Output the [x, y] coordinate of the center of the cell containing the given text.  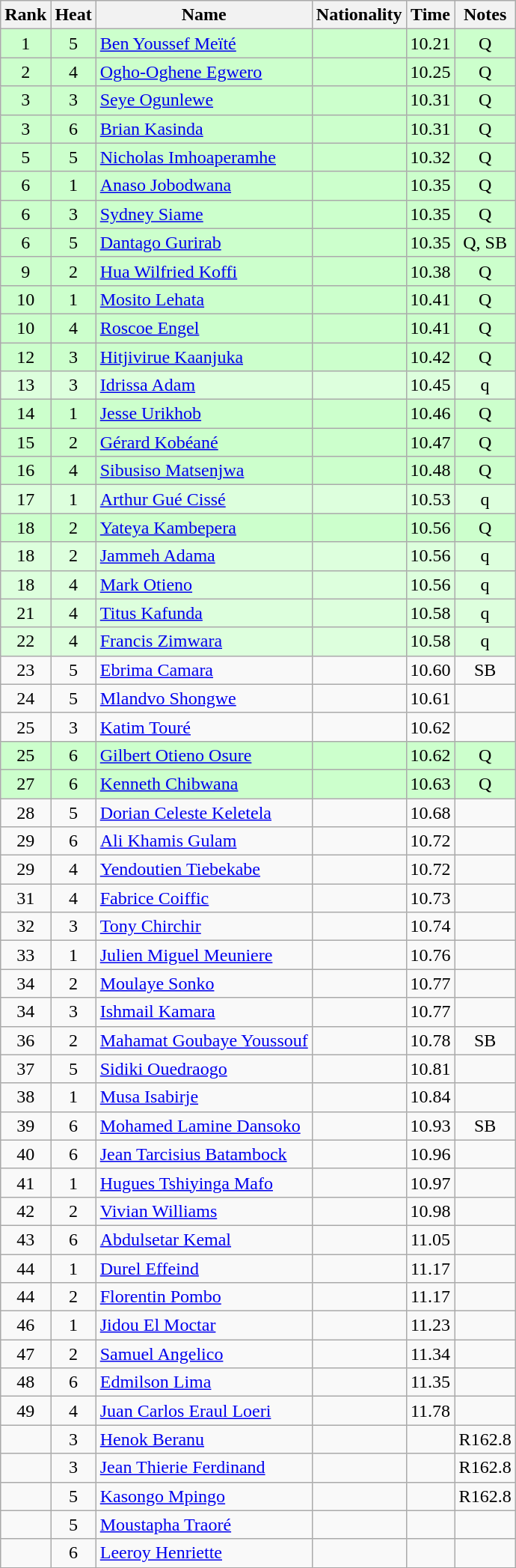
Q, SB [485, 242]
Rank [25, 15]
10.60 [431, 670]
Roscoe Engel [203, 328]
Mosito Lehata [203, 299]
Mark Otieno [203, 585]
10.32 [431, 157]
36 [25, 1040]
Samuel Angelico [203, 1354]
Sidiki Ouedraogo [203, 1069]
14 [25, 414]
Musa Isabirje [203, 1097]
21 [25, 613]
27 [25, 784]
10.84 [431, 1097]
Arthur Gué Cissé [203, 499]
13 [25, 385]
Hua Wilfried Koffi [203, 271]
38 [25, 1097]
Ogho-Oghene Egwero [203, 72]
Vivian Williams [203, 1211]
Jidou El Moctar [203, 1326]
Kasongo Mpingo [203, 1496]
22 [25, 641]
Fabrice Coiffic [203, 898]
10.68 [431, 812]
10.46 [431, 414]
33 [25, 955]
Name [203, 15]
11.05 [431, 1239]
Mlandvo Shongwe [203, 698]
10.61 [431, 698]
15 [25, 442]
10.98 [431, 1211]
12 [25, 357]
23 [25, 670]
Sydney Siame [203, 214]
Florentin Pombo [203, 1297]
Yendoutien Tiebekabe [203, 870]
Hugues Tshiyinga Mafo [203, 1183]
Notes [485, 15]
10.47 [431, 442]
Brian Kasinda [203, 129]
43 [25, 1239]
10.81 [431, 1069]
Yateya Kambepera [203, 528]
Katim Touré [203, 727]
Anaso Jobodwana [203, 186]
Mohamed Lamine Dansoko [203, 1126]
39 [25, 1126]
10.53 [431, 499]
10.63 [431, 784]
11.78 [431, 1411]
Juan Carlos Eraul Loeri [203, 1411]
48 [25, 1382]
Sibusiso Matsenjwa [203, 471]
Mahamat Goubaye Youssouf [203, 1040]
11.35 [431, 1382]
32 [25, 927]
Nationality [359, 15]
Gilbert Otieno Osure [203, 755]
Tony Chirchir [203, 927]
10.42 [431, 357]
37 [25, 1069]
Nicholas Imhoaperamhe [203, 157]
10.45 [431, 385]
10.21 [431, 43]
Dantago Gurirab [203, 242]
Hitjivirue Kaanjuka [203, 357]
Titus Kafunda [203, 613]
10.96 [431, 1154]
Gérard Kobéané [203, 442]
Jesse Urikhob [203, 414]
Julien Miguel Meuniere [203, 955]
10.78 [431, 1040]
42 [25, 1211]
10.38 [431, 271]
10.73 [431, 898]
16 [25, 471]
24 [25, 698]
9 [25, 271]
Edmilson Lima [203, 1382]
Ebrima Camara [203, 670]
Moulaye Sonko [203, 983]
10.48 [431, 471]
Jean Thierie Ferdinand [203, 1468]
Ali Khamis Gulam [203, 841]
Abdulsetar Kemal [203, 1239]
40 [25, 1154]
Idrissa Adam [203, 385]
49 [25, 1411]
41 [25, 1183]
46 [25, 1326]
31 [25, 898]
47 [25, 1354]
Jammeh Adama [203, 556]
Durel Effeind [203, 1269]
Henok Beranu [203, 1439]
Jean Tarcisius Batambock [203, 1154]
Ben Youssef Meïté [203, 43]
Seye Ogunlewe [203, 100]
10.74 [431, 927]
Leeroy Henriette [203, 1553]
28 [25, 812]
17 [25, 499]
Francis Zimwara [203, 641]
10.97 [431, 1183]
10.76 [431, 955]
Heat [73, 15]
Time [431, 15]
10.25 [431, 72]
Moustapha Traoré [203, 1525]
Ishmail Kamara [203, 1012]
10.93 [431, 1126]
11.34 [431, 1354]
11.23 [431, 1326]
Dorian Celeste Keletela [203, 812]
Kenneth Chibwana [203, 784]
